Return (X, Y) of the center of cell containing provided text 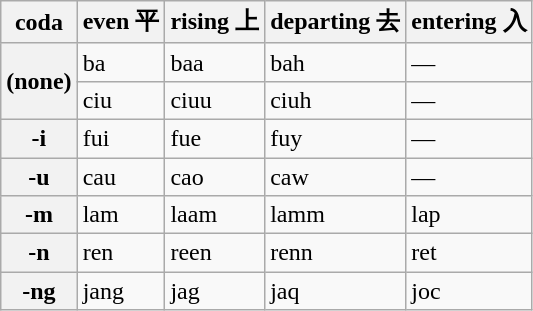
ren (121, 253)
fue (215, 138)
-i (39, 138)
ciu (121, 100)
rising 上 (215, 22)
-u (39, 177)
fui (121, 138)
ret (469, 253)
coda (39, 22)
lap (469, 215)
renn (336, 253)
jag (215, 291)
bah (336, 62)
jaq (336, 291)
joc (469, 291)
even 平 (121, 22)
jang (121, 291)
lam (121, 215)
departing 去 (336, 22)
cau (121, 177)
entering 入 (469, 22)
reen (215, 253)
(none) (39, 81)
laam (215, 215)
-n (39, 253)
fuy (336, 138)
lamm (336, 215)
-m (39, 215)
-ng (39, 291)
ciuh (336, 100)
cao (215, 177)
baa (215, 62)
caw (336, 177)
ciuu (215, 100)
ba (121, 62)
